Identify which cell holds the provided text, then report its (X, Y) central coordinate. 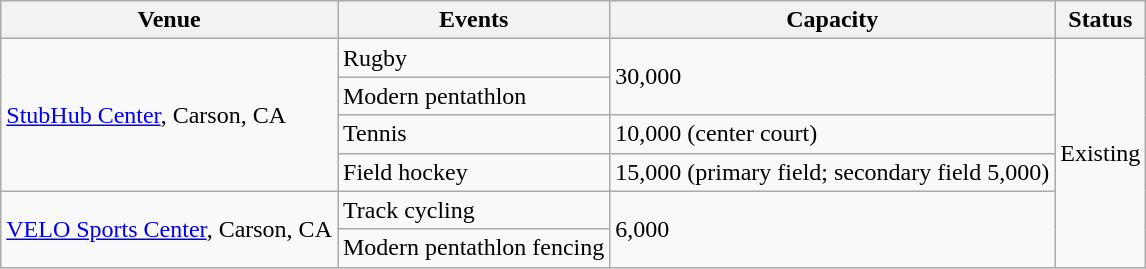
Field hockey (474, 172)
Existing (1100, 153)
Capacity (832, 20)
Rugby (474, 58)
Modern pentathlon (474, 96)
Status (1100, 20)
Tennis (474, 134)
Venue (170, 20)
15,000 (primary field; secondary field 5,000) (832, 172)
Events (474, 20)
VELO Sports Center, Carson, CA (170, 229)
StubHub Center, Carson, CA (170, 115)
30,000 (832, 77)
Track cycling (474, 210)
Modern pentathlon fencing (474, 248)
6,000 (832, 229)
10,000 (center court) (832, 134)
